Determine the (x, y) coordinate at the center of the cell enclosing the given text.  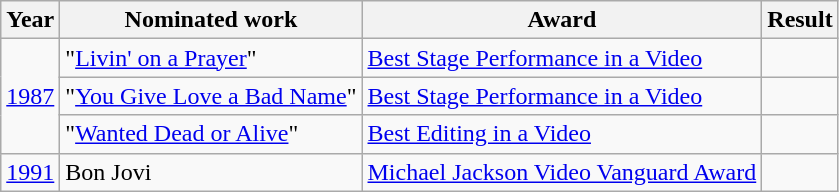
Award (562, 20)
"Livin' on a Prayer" (211, 58)
Result (800, 20)
Nominated work (211, 20)
1987 (30, 96)
"You Give Love a Bad Name" (211, 96)
Best Editing in a Video (562, 134)
"Wanted Dead or Alive" (211, 134)
Bon Jovi (211, 172)
1991 (30, 172)
Year (30, 20)
Michael Jackson Video Vanguard Award (562, 172)
